Determine the (X, Y) coordinate at the center of the cell enclosing the given text.  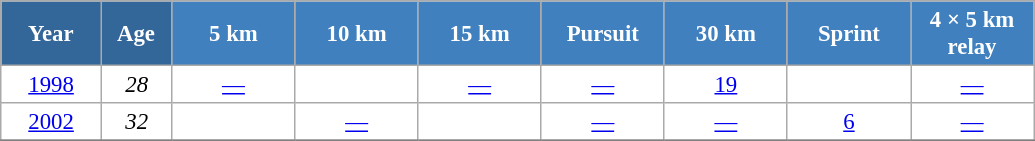
28 (136, 85)
Sprint (848, 34)
Year (52, 34)
30 km (726, 34)
Age (136, 34)
2002 (52, 122)
32 (136, 122)
1998 (52, 85)
5 km (234, 34)
15 km (480, 34)
4 × 5 km relay (972, 34)
Pursuit (602, 34)
6 (848, 122)
19 (726, 85)
10 km (356, 34)
